Pinpoint the cell where the given text exists, returning its [X, Y] midpoint coordinate. 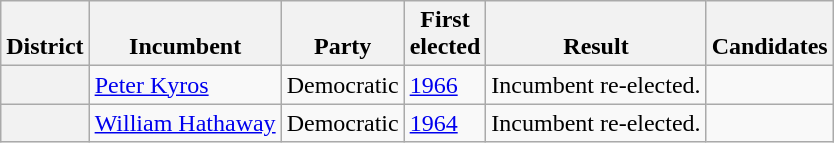
Party [342, 34]
Firstelected [445, 34]
Incumbent [185, 34]
1964 [445, 123]
Result [596, 34]
1966 [445, 85]
Peter Kyros [185, 85]
William Hathaway [185, 123]
District [45, 34]
Candidates [770, 34]
